Pinpoint the cell where the given text exists, returning its [X, Y] midpoint coordinate. 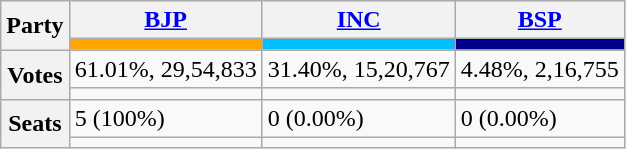
BJP [166, 20]
BSP [540, 20]
Party [35, 26]
Seats [35, 124]
Votes [35, 74]
5 (100%) [166, 118]
4.48%, 2,16,755 [540, 69]
61.01%, 29,54,833 [166, 69]
31.40%, 15,20,767 [358, 69]
INC [358, 20]
